Detect which cell encompasses the target text, then output its (x, y) center coordinate. 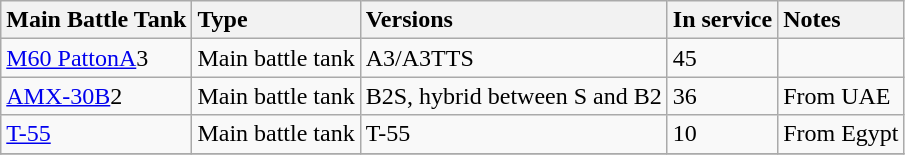
10 (722, 134)
In service (722, 20)
Type (276, 20)
From Egypt (841, 134)
36 (722, 96)
A3/A3TTS (514, 58)
B2S, hybrid between S and B2 (514, 96)
From UAE (841, 96)
Versions (514, 20)
45 (722, 58)
Notes (841, 20)
M60 PattonA3 (96, 58)
Main Battle Tank (96, 20)
AMX-30B2 (96, 96)
